Search for the cell housing the specified text and yield its (x, y) center coordinate. 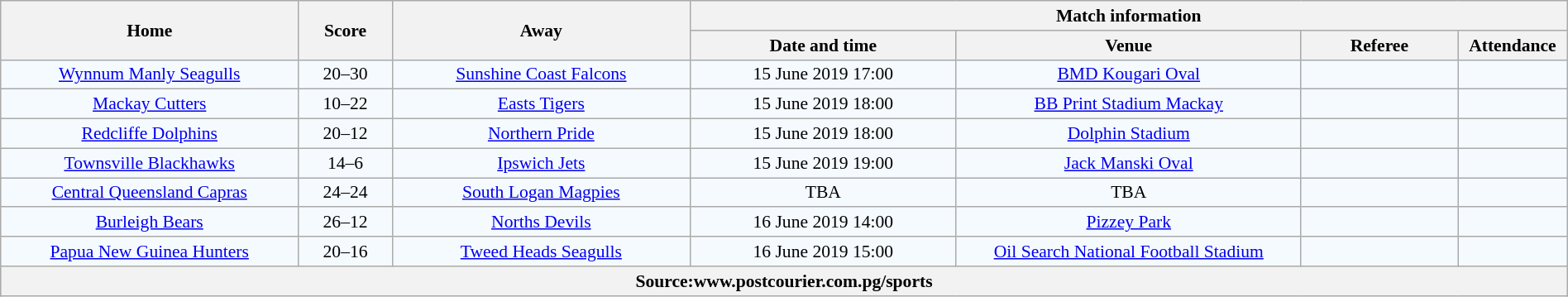
10–22 (346, 104)
Central Queensland Capras (150, 193)
Burleigh Bears (150, 223)
Attendance (1513, 46)
BB Print Stadium Mackay (1128, 104)
Venue (1128, 46)
Jack Manski Oval (1128, 163)
Date and time (823, 46)
Referee (1379, 46)
16 June 2019 14:00 (823, 223)
20–16 (346, 251)
Redcliffe Dolphins (150, 134)
16 June 2019 15:00 (823, 251)
Wynnum Manly Seagulls (150, 74)
Norths Devils (541, 223)
Townsville Blackhawks (150, 163)
Easts Tigers (541, 104)
Match information (1128, 16)
Source:www.postcourier.com.pg/sports (784, 281)
Tweed Heads Seagulls (541, 251)
Away (541, 30)
Sunshine Coast Falcons (541, 74)
Northern Pride (541, 134)
24–24 (346, 193)
Dolphin Stadium (1128, 134)
Ipswich Jets (541, 163)
Oil Search National Football Stadium (1128, 251)
26–12 (346, 223)
BMD Kougari Oval (1128, 74)
South Logan Magpies (541, 193)
Score (346, 30)
20–30 (346, 74)
20–12 (346, 134)
Mackay Cutters (150, 104)
14–6 (346, 163)
15 June 2019 19:00 (823, 163)
Papua New Guinea Hunters (150, 251)
Pizzey Park (1128, 223)
15 June 2019 17:00 (823, 74)
Home (150, 30)
